For the text-containing cell, return its midpoint in (x, y) coordinate format. 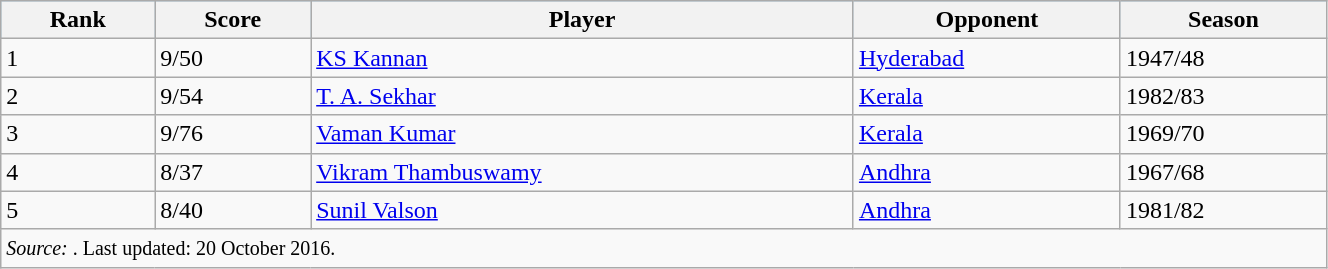
Opponent (986, 20)
Vaman Kumar (582, 134)
Vikram Thambuswamy (582, 172)
1947/48 (1223, 58)
Player (582, 20)
Score (233, 20)
1967/68 (1223, 172)
Hyderabad (986, 58)
2 (78, 96)
9/54 (233, 96)
4 (78, 172)
9/76 (233, 134)
1982/83 (1223, 96)
T. A. Sekhar (582, 96)
1981/82 (1223, 210)
8/40 (233, 210)
KS Kannan (582, 58)
3 (78, 134)
1969/70 (1223, 134)
1 (78, 58)
Source: . Last updated: 20 October 2016. (664, 248)
Rank (78, 20)
8/37 (233, 172)
9/50 (233, 58)
Season (1223, 20)
Sunil Valson (582, 210)
5 (78, 210)
